Extract the [x, y] coordinate from the center of the cell holding the provided text.  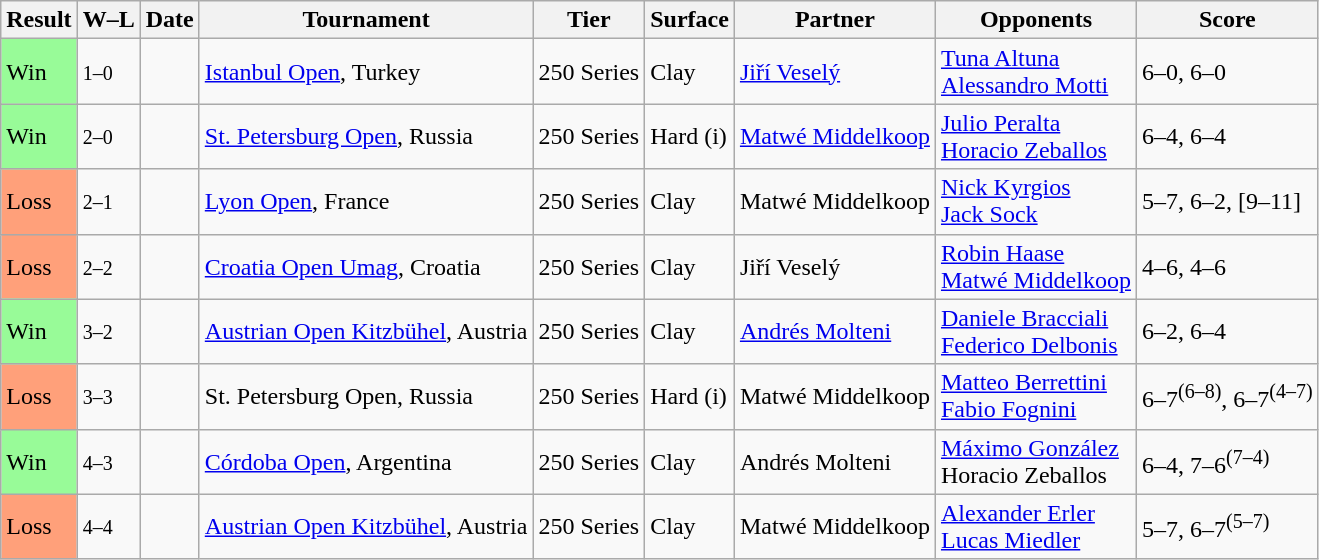
Tuna Altuna Alessandro Motti [1036, 72]
Lyon Open, France [366, 202]
Julio Peralta Horacio Zeballos [1036, 136]
Date [170, 20]
4–4 [108, 526]
4–3 [108, 462]
Córdoba Open, Argentina [366, 462]
Istanbul Open, Turkey [366, 72]
Robin Haase Matwé Middelkoop [1036, 266]
4–6, 4–6 [1227, 266]
Score [1227, 20]
Tournament [366, 20]
3–3 [108, 396]
Croatia Open Umag, Croatia [366, 266]
6–4, 7–6(7–4) [1227, 462]
1–0 [108, 72]
Partner [834, 20]
6–2, 6–4 [1227, 332]
W–L [108, 20]
5–7, 6–7(5–7) [1227, 526]
Tier [589, 20]
Daniele Bracciali Federico Delbonis [1036, 332]
2–2 [108, 266]
6–7(6–8), 6–7(4–7) [1227, 396]
Nick Kyrgios Jack Sock [1036, 202]
6–0, 6–0 [1227, 72]
Result [39, 20]
Opponents [1036, 20]
Matteo Berrettini Fabio Fognini [1036, 396]
2–1 [108, 202]
Surface [690, 20]
6–4, 6–4 [1227, 136]
Máximo González Horacio Zeballos [1036, 462]
2–0 [108, 136]
Alexander Erler Lucas Miedler [1036, 526]
5–7, 6–2, [9–11] [1227, 202]
3–2 [108, 332]
